Output the (x, y) coordinate of the center of the cell containing the given text.  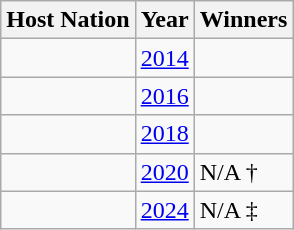
2020 (164, 172)
Winners (244, 20)
2016 (164, 96)
Year (164, 20)
N/A ‡ (244, 210)
Host Nation (68, 20)
2024 (164, 210)
2018 (164, 134)
N/A † (244, 172)
2014 (164, 58)
